Locate the cell with the specified text and output its (X, Y) center coordinate. 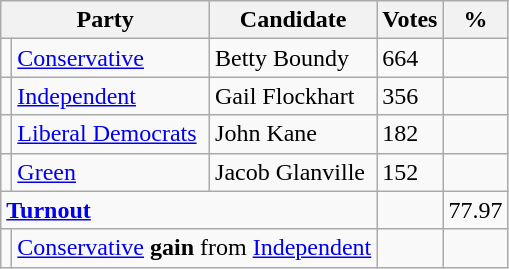
Gail Flockhart (294, 96)
182 (410, 134)
Turnout (189, 210)
Conservative gain from Independent (194, 248)
% (476, 20)
664 (410, 58)
Conservative (111, 58)
77.97 (476, 210)
Independent (111, 96)
John Kane (294, 134)
Party (106, 20)
Betty Boundy (294, 58)
Green (111, 172)
152 (410, 172)
Liberal Democrats (111, 134)
Votes (410, 20)
Candidate (294, 20)
Jacob Glanville (294, 172)
356 (410, 96)
